Scan for the cell matching the given text and deliver its [x, y] coordinate at center. 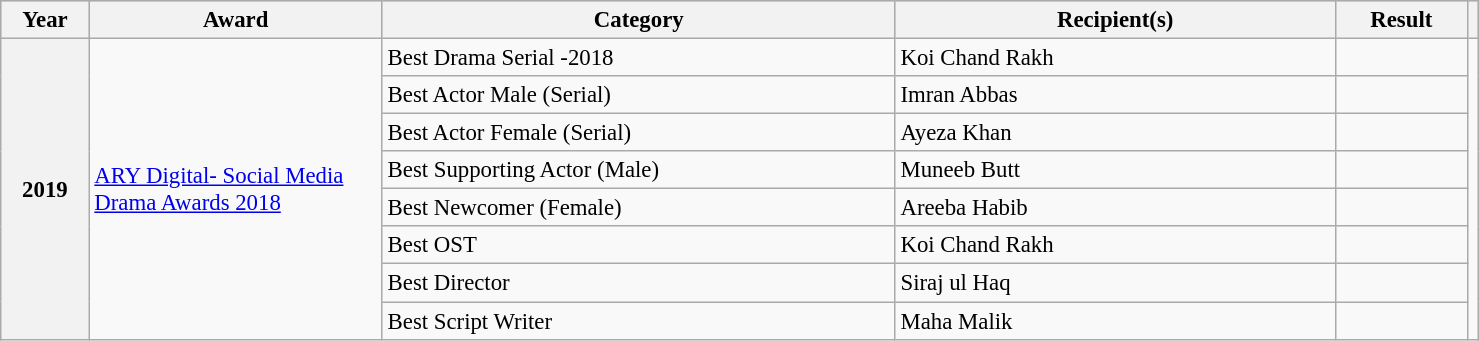
Year [45, 20]
Result [1401, 20]
Best Drama Serial -2018 [638, 58]
Best Supporting Actor (Male) [638, 170]
Award [236, 20]
Best Director [638, 283]
Maha Malik [1115, 321]
Siraj ul Haq [1115, 283]
Areeba Habib [1115, 208]
Muneeb Butt [1115, 170]
Best Newcomer (Female) [638, 208]
Best Actor Male (Serial) [638, 95]
Imran Abbas [1115, 95]
Ayeza Khan [1115, 133]
Best Script Writer [638, 321]
2019 [45, 190]
Category [638, 20]
Best OST [638, 245]
ARY Digital- Social Media Drama Awards 2018 [236, 190]
Best Actor Female (Serial) [638, 133]
Recipient(s) [1115, 20]
